For the text-containing cell, return its midpoint in (x, y) coordinate format. 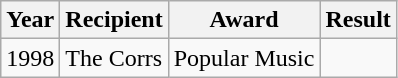
Recipient (114, 20)
Result (358, 20)
Popular Music (244, 58)
Award (244, 20)
1998 (30, 58)
Year (30, 20)
The Corrs (114, 58)
